Locate the cell with the specified text and output its [x, y] center coordinate. 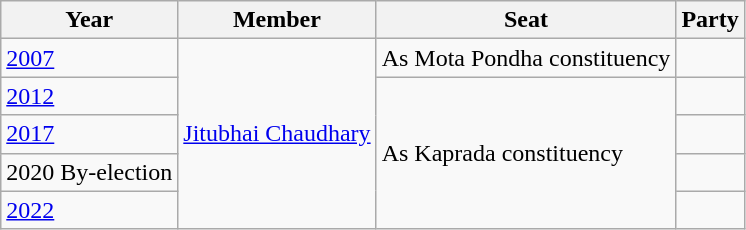
Jitubhai Chaudhary [277, 134]
2022 [90, 210]
Year [90, 20]
2012 [90, 96]
Seat [526, 20]
2007 [90, 58]
As Mota Pondha constituency [526, 58]
As Kaprada constituency [526, 153]
2020 By-election [90, 172]
2017 [90, 134]
Member [277, 20]
Party [710, 20]
